Scan for the cell matching the given text and deliver its (x, y) coordinate at center. 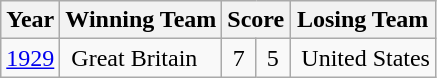
Winning Team (141, 20)
Year (30, 20)
7 (239, 58)
Losing Team (363, 20)
5 (273, 58)
1929 (30, 58)
United States (363, 58)
Score (256, 20)
Great Britain (141, 58)
